Provide the (x, y) coordinate of the cell's center where the given text is located.  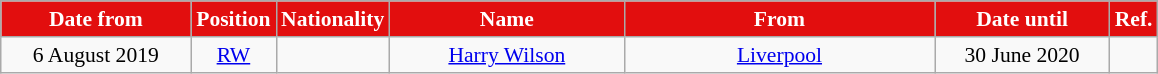
Ref. (1134, 19)
6 August 2019 (96, 55)
From (779, 19)
RW (234, 55)
30 June 2020 (1022, 55)
Position (234, 19)
Liverpool (779, 55)
Name (506, 19)
Date until (1022, 19)
Harry Wilson (506, 55)
Date from (96, 19)
Nationality (332, 19)
